For the text-containing cell, return its midpoint in (X, Y) coordinate format. 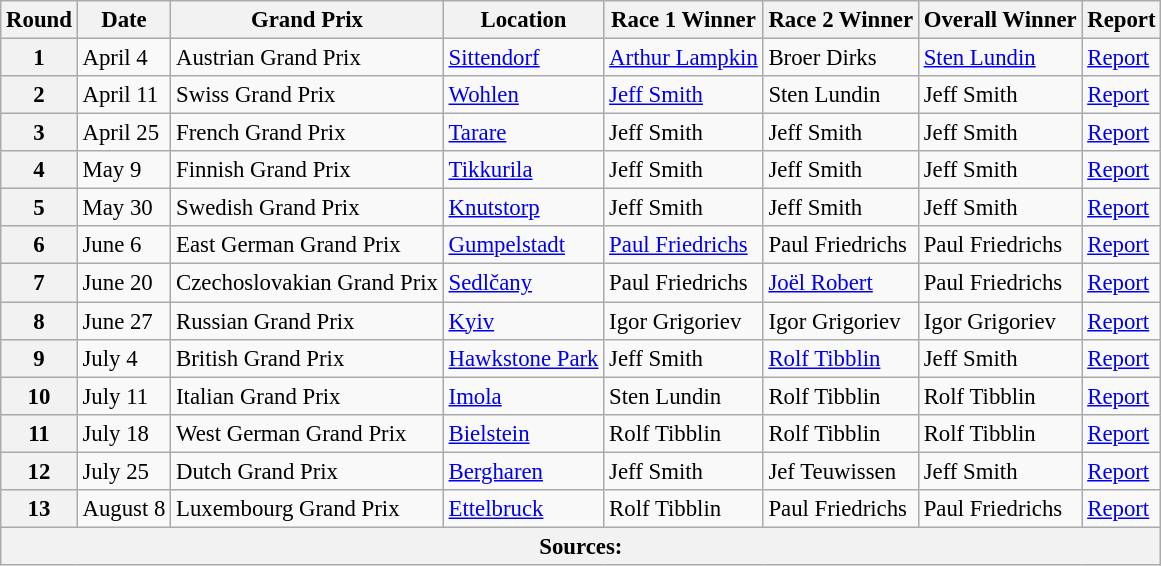
July 25 (124, 471)
Grand Prix (308, 20)
Austrian Grand Prix (308, 58)
6 (39, 245)
Ettelbruck (524, 509)
4 (39, 170)
July 11 (124, 396)
June 20 (124, 283)
May 30 (124, 208)
May 9 (124, 170)
Joël Robert (840, 283)
3 (39, 133)
12 (39, 471)
Knutstorp (524, 208)
Bielstein (524, 433)
8 (39, 321)
2 (39, 95)
July 18 (124, 433)
July 4 (124, 358)
Sittendorf (524, 58)
9 (39, 358)
Russian Grand Prix (308, 321)
Tarare (524, 133)
Race 2 Winner (840, 20)
Gumpelstadt (524, 245)
Bergharen (524, 471)
Sedlčany (524, 283)
Czechoslovakian Grand Prix (308, 283)
Dutch Grand Prix (308, 471)
10 (39, 396)
Location (524, 20)
Broer Dirks (840, 58)
Imola (524, 396)
Race 1 Winner (684, 20)
Sources: (581, 546)
Kyiv (524, 321)
1 (39, 58)
August 8 (124, 509)
West German Grand Prix (308, 433)
Italian Grand Prix (308, 396)
Luxembourg Grand Prix (308, 509)
June 27 (124, 321)
June 6 (124, 245)
13 (39, 509)
Arthur Lampkin (684, 58)
7 (39, 283)
April 25 (124, 133)
East German Grand Prix (308, 245)
April 11 (124, 95)
French Grand Prix (308, 133)
Wohlen (524, 95)
Overall Winner (1000, 20)
Swedish Grand Prix (308, 208)
5 (39, 208)
Swiss Grand Prix (308, 95)
April 4 (124, 58)
Tikkurila (524, 170)
Date (124, 20)
Hawkstone Park (524, 358)
11 (39, 433)
British Grand Prix (308, 358)
Round (39, 20)
Finnish Grand Prix (308, 170)
Jef Teuwissen (840, 471)
